Extract the [X, Y] coordinate from the center of the cell holding the provided text.  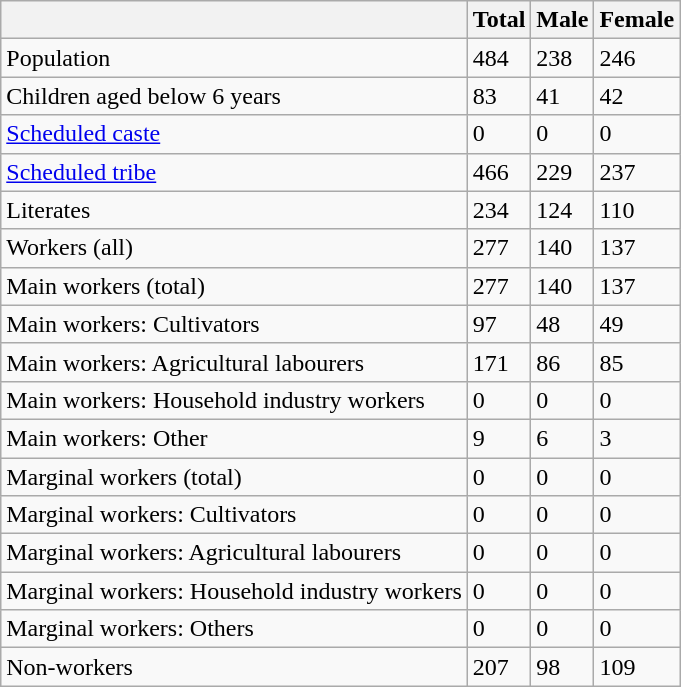
124 [562, 210]
Male [562, 20]
Main workers: Household industry workers [234, 400]
Main workers: Cultivators [234, 324]
98 [562, 667]
Non-workers [234, 667]
207 [499, 667]
Marginal workers: Others [234, 629]
85 [637, 362]
41 [562, 96]
49 [637, 324]
Marginal workers: Cultivators [234, 515]
86 [562, 362]
9 [499, 438]
Main workers: Other [234, 438]
3 [637, 438]
237 [637, 172]
Marginal workers (total) [234, 477]
229 [562, 172]
234 [499, 210]
110 [637, 210]
Total [499, 20]
246 [637, 58]
6 [562, 438]
238 [562, 58]
Literates [234, 210]
Scheduled caste [234, 134]
42 [637, 96]
Children aged below 6 years [234, 96]
109 [637, 667]
Main workers: Agricultural labourers [234, 362]
466 [499, 172]
171 [499, 362]
97 [499, 324]
484 [499, 58]
Marginal workers: Household industry workers [234, 591]
Workers (all) [234, 248]
48 [562, 324]
Scheduled tribe [234, 172]
Marginal workers: Agricultural labourers [234, 553]
Main workers (total) [234, 286]
Female [637, 20]
Population [234, 58]
83 [499, 96]
